Search for the cell housing the specified text and yield its (X, Y) center coordinate. 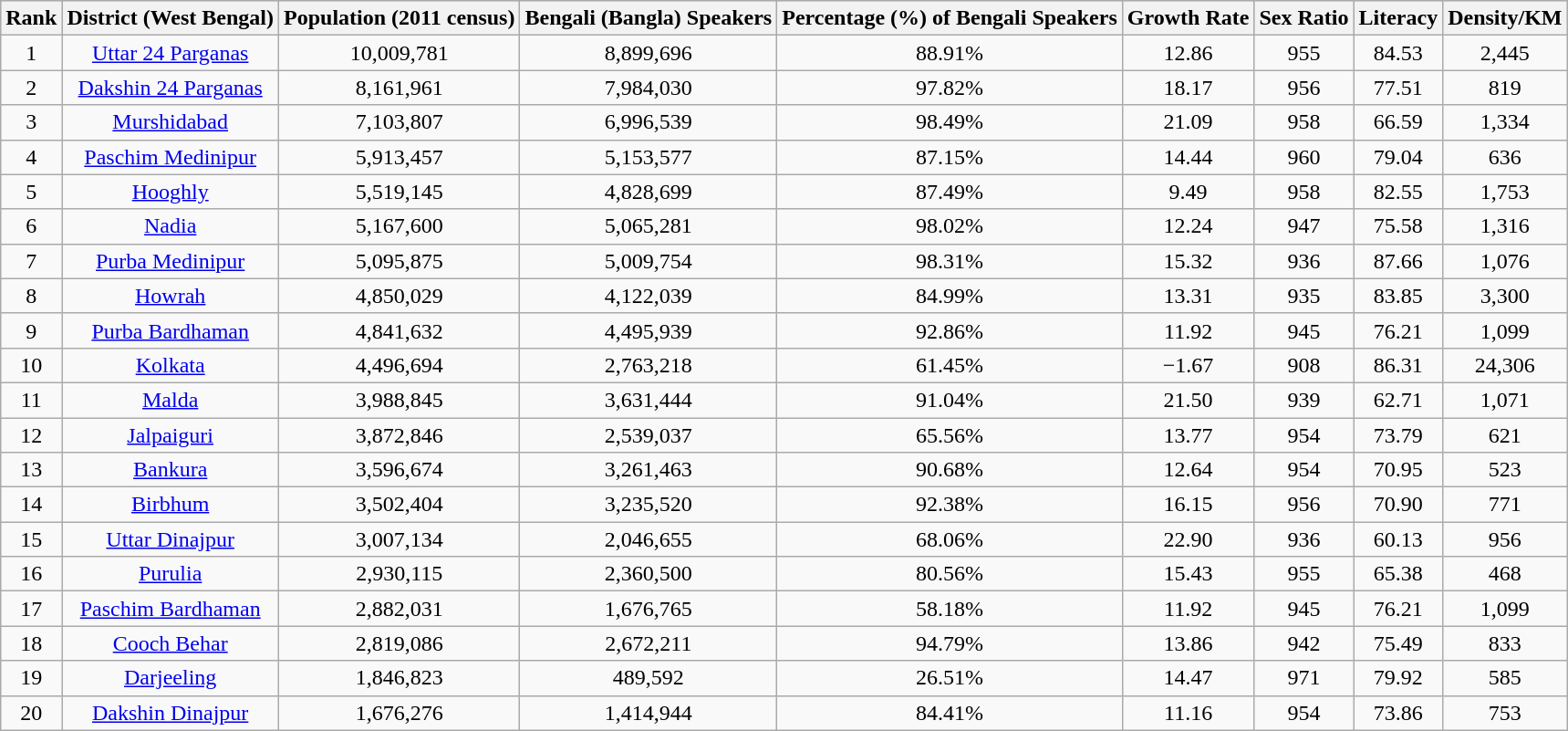
935 (1304, 296)
21.50 (1188, 400)
5,065,281 (649, 226)
Literacy (1398, 18)
2,445 (1505, 53)
94.79% (950, 643)
13.86 (1188, 643)
3,300 (1505, 296)
12.24 (1188, 226)
24,306 (1505, 365)
939 (1304, 400)
65.56% (950, 435)
Malda (171, 400)
Uttar 24 Parganas (171, 53)
5,913,457 (400, 157)
2,819,086 (400, 643)
7,984,030 (649, 88)
98.49% (950, 122)
5,095,875 (400, 261)
17 (31, 609)
523 (1505, 470)
Percentage (%) of Bengali Speakers (950, 18)
6,996,539 (649, 122)
12 (31, 435)
22.90 (1188, 539)
Purba Bardhaman (171, 330)
621 (1505, 435)
84.99% (950, 296)
77.51 (1398, 88)
70.95 (1398, 470)
Population (2011 census) (400, 18)
9.49 (1188, 192)
98.31% (950, 261)
4 (31, 157)
79.92 (1398, 678)
2 (31, 88)
86.31 (1398, 365)
92.86% (950, 330)
3,235,520 (649, 505)
Dakshin 24 Parganas (171, 88)
84.41% (950, 713)
13.31 (1188, 296)
4,828,699 (649, 192)
1,676,765 (649, 609)
2,672,211 (649, 643)
70.90 (1398, 505)
66.59 (1398, 122)
87.15% (950, 157)
58.18% (950, 609)
84.53 (1398, 53)
636 (1505, 157)
1 (31, 53)
−1.67 (1188, 365)
942 (1304, 643)
819 (1505, 88)
Growth Rate (1188, 18)
73.86 (1398, 713)
2,360,500 (649, 574)
Density/KM (1505, 18)
20 (31, 713)
947 (1304, 226)
60.13 (1398, 539)
8 (31, 296)
Jalpaiguri (171, 435)
16 (31, 574)
6 (31, 226)
92.38% (950, 505)
Hooghly (171, 192)
15.43 (1188, 574)
4,496,694 (400, 365)
908 (1304, 365)
771 (1505, 505)
2,930,115 (400, 574)
Rank (31, 18)
19 (31, 678)
Cooch Behar (171, 643)
10 (31, 365)
5,167,600 (400, 226)
1,076 (1505, 261)
13.77 (1188, 435)
3 (31, 122)
14.44 (1188, 157)
833 (1505, 643)
2,882,031 (400, 609)
7,103,807 (400, 122)
Paschim Medinipur (171, 157)
73.79 (1398, 435)
97.82% (950, 88)
11.16 (1188, 713)
Purba Medinipur (171, 261)
12.64 (1188, 470)
80.56% (950, 574)
468 (1505, 574)
21.09 (1188, 122)
3,872,846 (400, 435)
Murshidabad (171, 122)
Bengali (Bangla) Speakers (649, 18)
4,841,632 (400, 330)
1,846,823 (400, 678)
Darjeeling (171, 678)
75.58 (1398, 226)
753 (1505, 713)
91.04% (950, 400)
3,596,674 (400, 470)
1,676,276 (400, 713)
1,414,944 (649, 713)
87.49% (950, 192)
18 (31, 643)
12.86 (1188, 53)
5,519,145 (400, 192)
Sex Ratio (1304, 18)
1,316 (1505, 226)
83.85 (1398, 296)
8,899,696 (649, 53)
3,007,134 (400, 539)
Bankura (171, 470)
65.38 (1398, 574)
1,753 (1505, 192)
Purulia (171, 574)
2,046,655 (649, 539)
13 (31, 470)
Paschim Bardhaman (171, 609)
3,261,463 (649, 470)
5,153,577 (649, 157)
5,009,754 (649, 261)
15.32 (1188, 261)
90.68% (950, 470)
585 (1505, 678)
9 (31, 330)
4,850,029 (400, 296)
87.66 (1398, 261)
Dakshin Dinajpur (171, 713)
3,988,845 (400, 400)
68.06% (950, 539)
8,161,961 (400, 88)
1,334 (1505, 122)
Howrah (171, 296)
3,631,444 (649, 400)
14 (31, 505)
11 (31, 400)
960 (1304, 157)
2,763,218 (649, 365)
5 (31, 192)
Nadia (171, 226)
26.51% (950, 678)
79.04 (1398, 157)
Birbhum (171, 505)
7 (31, 261)
District (West Bengal) (171, 18)
75.49 (1398, 643)
82.55 (1398, 192)
18.17 (1188, 88)
3,502,404 (400, 505)
15 (31, 539)
971 (1304, 678)
14.47 (1188, 678)
98.02% (950, 226)
1,071 (1505, 400)
4,495,939 (649, 330)
4,122,039 (649, 296)
62.71 (1398, 400)
Kolkata (171, 365)
Uttar Dinajpur (171, 539)
2,539,037 (649, 435)
489,592 (649, 678)
61.45% (950, 365)
88.91% (950, 53)
16.15 (1188, 505)
10,009,781 (400, 53)
